Return [x, y] of the center of cell containing provided text 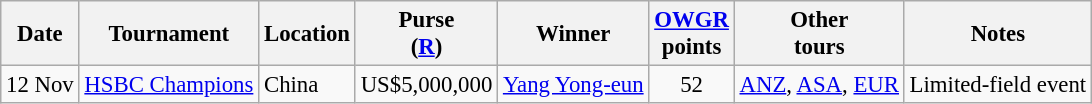
Yang Yong-eun [574, 85]
Date [40, 34]
12 Nov [40, 85]
Location [308, 34]
52 [692, 85]
HSBC Champions [169, 85]
Notes [998, 34]
ANZ, ASA, EUR [819, 85]
Winner [574, 34]
US$5,000,000 [426, 85]
Othertours [819, 34]
Limited-field event [998, 85]
OWGRpoints [692, 34]
Tournament [169, 34]
Purse(R) [426, 34]
China [308, 85]
